From the cell containing the given text, extract its center point as (x, y) coordinate. 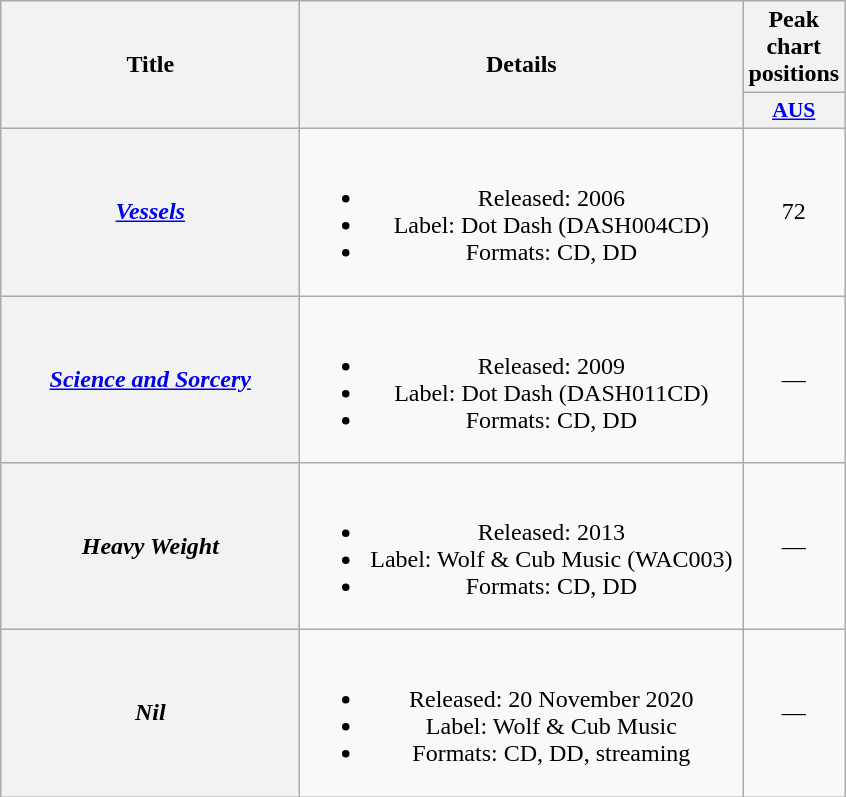
AUS (794, 111)
Science and Sorcery (150, 380)
Released: 2006Label: Dot Dash (DASH004CD)Formats: CD, DD (522, 212)
Released: 2013Label: Wolf & Cub Music (WAC003)Formats: CD, DD (522, 546)
Peak chart positions (794, 47)
72 (794, 212)
Vessels (150, 212)
Heavy Weight (150, 546)
Title (150, 65)
Released: 20 November 2020Label: Wolf & Cub MusicFormats: CD, DD, streaming (522, 714)
Details (522, 65)
Released: 2009Label: Dot Dash (DASH011CD)Formats: CD, DD (522, 380)
Nil (150, 714)
